Find where the given text appears and provide that cell's center as [x, y] coordinate. 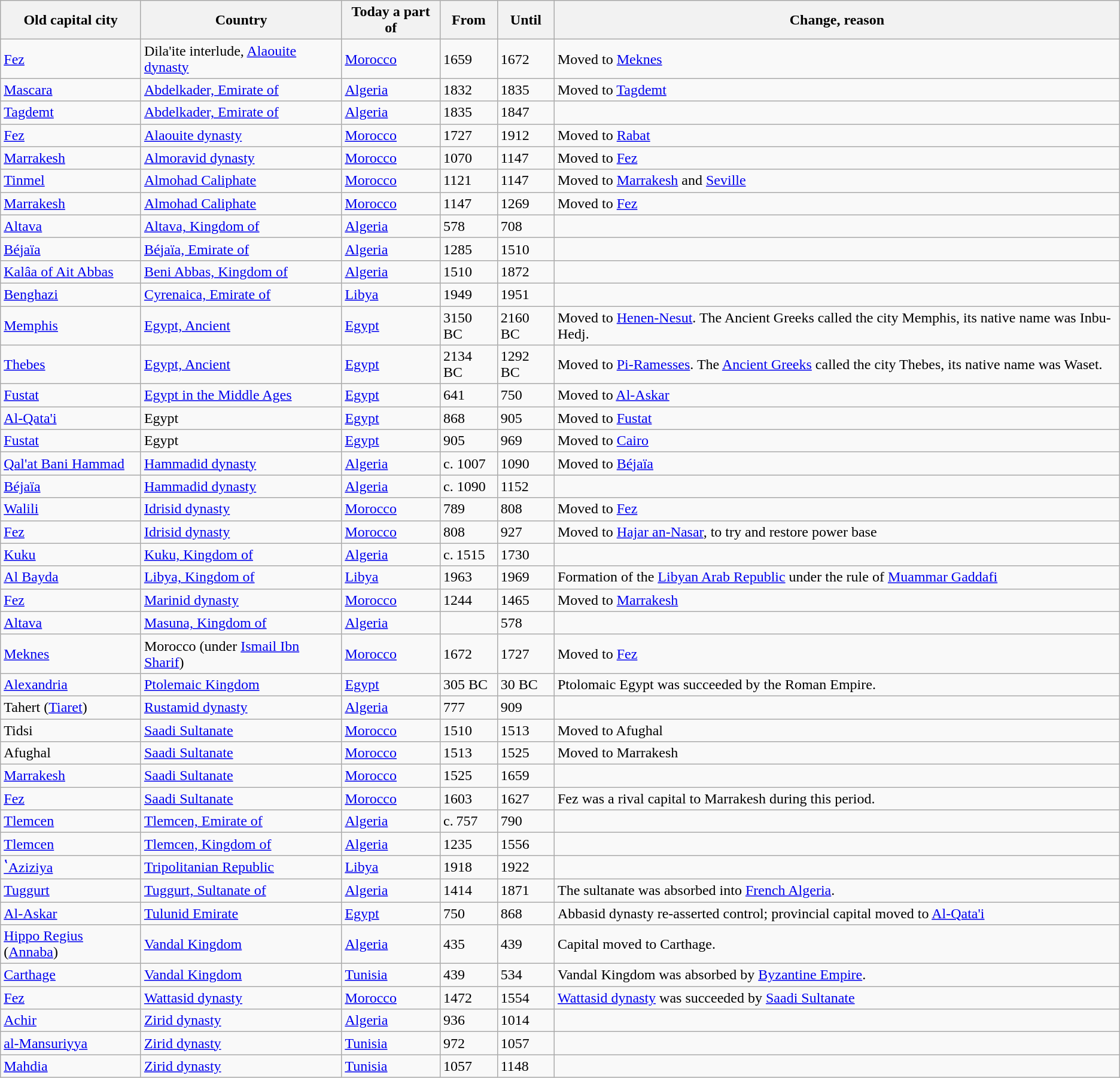
Moved to Cairo [836, 441]
Tripolitanian Republic [241, 867]
Tuggurt, Sultanate of [241, 890]
c. 1515 [469, 555]
708 [525, 226]
c. 757 [469, 821]
Qal'at Bani Hammad [71, 464]
Tinmel [71, 181]
Memphis [71, 325]
Moved to Henen-Nesut. The Ancient Greeks called the city Memphis, its native name was Inbu-Hedj. [836, 325]
Tagdemt [71, 112]
Moved to Pi-Ramesses. The Ancient Greeks called the city Thebes, its native name was Waset. [836, 365]
c. 1007 [469, 464]
Formation of the Libyan Arab Republic under the rule of Muammar Gaddafi [836, 577]
Morocco (under Ismail Ibn Sharif) [241, 653]
1152 [525, 486]
Egypt in the Middle Ages [241, 395]
1121 [469, 181]
1235 [469, 844]
Vandal Kingdom was absorbed by Byzantine Empire. [836, 975]
2134 BC [469, 365]
789 [469, 509]
Fez was a rival capital to Marrakesh during this period. [836, 799]
The sultanate was absorbed into French Algeria. [836, 890]
641 [469, 395]
Alexandria [71, 684]
1963 [469, 577]
Al Bayda [71, 577]
Mascara [71, 90]
Libya, Kingdom of [241, 577]
1554 [525, 998]
Tlemcen, Kingdom of [241, 844]
Al-Qata'i [71, 418]
Moved to Al-Askar [836, 395]
Alaouite dynasty [241, 135]
c. 1090 [469, 486]
Mahdia [71, 1066]
Béjaïa, Emirate of [241, 249]
1472 [469, 998]
1912 [525, 135]
1847 [525, 112]
Meknes [71, 653]
Old capital city [71, 20]
al-Mansuriyya [71, 1043]
Kuku, Kingdom of [241, 555]
Thebes [71, 365]
Moved to Rabat [836, 135]
Capital moved to Carthage. [836, 944]
Tulunid Emirate [241, 913]
Tlemcen, Emirate of [241, 821]
1832 [469, 90]
Moved to Béjaïa [836, 464]
1090 [525, 464]
Today a part of [391, 20]
Al-Askar [71, 913]
Moved to Afughal [836, 730]
1969 [525, 577]
Tuggurt [71, 890]
Abbasid dynasty re-asserted control; provincial capital moved to Al-Qata'i [836, 913]
Moved to Hajar an-Nasar, to try and restore power base [836, 532]
Wattasid dynasty was succeeded by Saadi Sultanate [836, 998]
Afughal [71, 753]
1148 [525, 1066]
2160 BC [525, 325]
Wattasid dynasty [241, 998]
Ptolomaic Egypt was succeeded by the Roman Empire. [836, 684]
1556 [525, 844]
1465 [525, 600]
Rustamid dynasty [241, 707]
909 [525, 707]
Moved to Marrakesh and Seville [836, 181]
1627 [525, 799]
Carthage [71, 975]
972 [469, 1043]
Tahert (Tiaret) [71, 707]
1285 [469, 249]
Moved to Fustat [836, 418]
ʽAziziya [71, 867]
Benghazi [71, 294]
Kalâa of Ait Abbas [71, 272]
1951 [525, 294]
30 BC [525, 684]
Hippo Regius (Annaba) [71, 944]
Ptolemaic Kingdom [241, 684]
1922 [525, 867]
927 [525, 532]
1730 [525, 555]
1244 [469, 600]
Achir [71, 1021]
534 [525, 975]
Beni Abbas, Kingdom of [241, 272]
1949 [469, 294]
Tidsi [71, 730]
305 BC [469, 684]
From [469, 20]
Marinid dynasty [241, 600]
1872 [525, 272]
Masuna, Kingdom of [241, 623]
Moved to Meknes [836, 59]
Dila'ite interlude, Alaouite dynasty [241, 59]
1269 [525, 203]
1014 [525, 1021]
Until [525, 20]
Cyrenaica, Emirate of [241, 294]
936 [469, 1021]
Kuku [71, 555]
1070 [469, 158]
Moved to Tagdemt [836, 90]
Country [241, 20]
Walili [71, 509]
969 [525, 441]
Almoravid dynasty [241, 158]
Altava, Kingdom of [241, 226]
1918 [469, 867]
3150 BC [469, 325]
790 [525, 821]
435 [469, 944]
Change, reason [836, 20]
777 [469, 707]
1292 BC [525, 365]
1603 [469, 799]
1414 [469, 890]
1871 [525, 890]
